Return the (x, y) coordinate for the center point of the cell that contains the specified text.  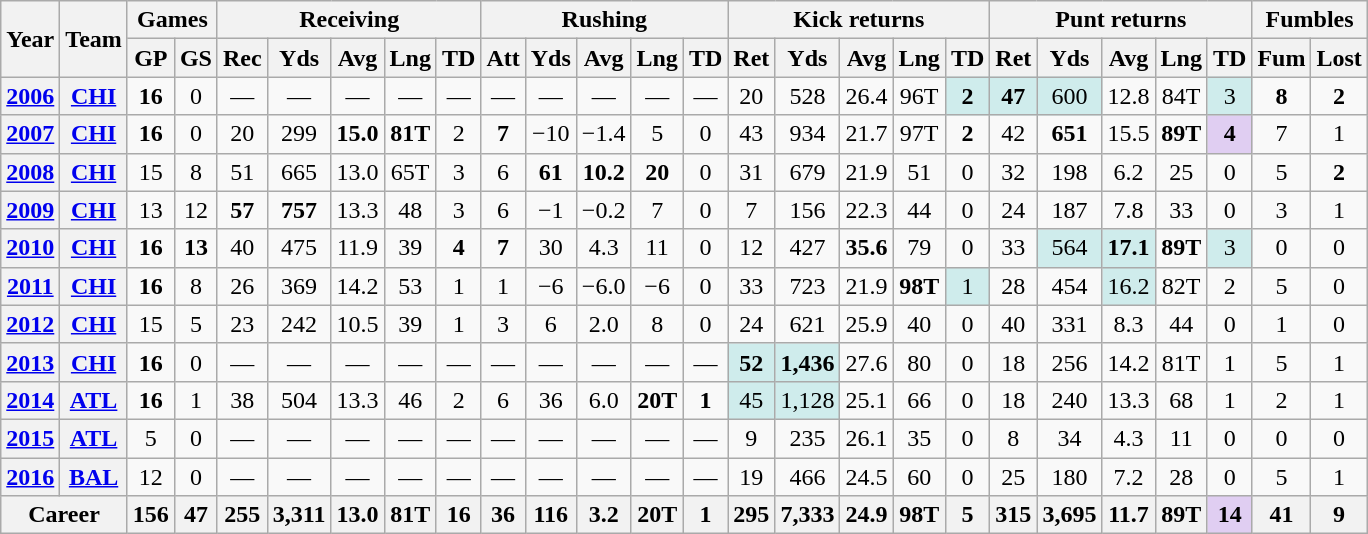
66 (919, 400)
600 (1070, 96)
427 (808, 248)
45 (752, 400)
52 (752, 362)
466 (808, 477)
Year (30, 39)
198 (1070, 172)
2012 (30, 324)
240 (1070, 400)
475 (299, 248)
46 (410, 400)
27.6 (866, 362)
934 (808, 134)
12.8 (1128, 96)
Att (503, 58)
369 (299, 286)
Career (64, 515)
2011 (30, 286)
−0.2 (604, 210)
10.2 (604, 172)
24.5 (866, 477)
34 (1070, 438)
22.3 (866, 210)
19 (752, 477)
14 (1229, 515)
2008 (30, 172)
7,333 (808, 515)
256 (1070, 362)
651 (1070, 134)
26 (242, 286)
2.0 (604, 324)
Kick returns (859, 20)
Punt returns (1121, 20)
GP (150, 58)
454 (1070, 286)
65T (410, 172)
−10 (550, 134)
Games (172, 20)
−6.0 (604, 286)
2009 (30, 210)
−1.4 (604, 134)
24.9 (866, 515)
30 (550, 248)
31 (752, 172)
48 (410, 210)
68 (1181, 400)
3,311 (299, 515)
35 (919, 438)
79 (919, 248)
Rec (242, 58)
757 (299, 210)
2013 (30, 362)
2015 (30, 438)
BAL (94, 477)
32 (1014, 172)
2014 (30, 400)
116 (550, 515)
80 (919, 362)
41 (1282, 515)
15.5 (1128, 134)
7.2 (1128, 477)
295 (752, 515)
Lost (1339, 58)
42 (1014, 134)
53 (410, 286)
15.0 (358, 134)
242 (299, 324)
8.3 (1128, 324)
331 (1070, 324)
180 (1070, 477)
23 (242, 324)
26.4 (866, 96)
43 (752, 134)
6.0 (604, 400)
3,695 (1070, 515)
2006 (30, 96)
Rushing (604, 20)
16.2 (1128, 286)
255 (242, 515)
2016 (30, 477)
187 (1070, 210)
235 (808, 438)
57 (242, 210)
1,436 (808, 362)
17.1 (1128, 248)
2007 (30, 134)
11.7 (1128, 515)
1,128 (808, 400)
60 (919, 477)
564 (1070, 248)
299 (299, 134)
528 (808, 96)
−1 (550, 210)
315 (1014, 515)
84T (1181, 96)
GS (196, 58)
7.8 (1128, 210)
Receiving (348, 20)
61 (550, 172)
11.9 (358, 248)
3.2 (604, 515)
35.6 (866, 248)
Fum (1282, 58)
Team (94, 39)
Fumbles (1310, 20)
6.2 (1128, 172)
679 (808, 172)
723 (808, 286)
82T (1181, 286)
97T (919, 134)
2010 (30, 248)
665 (299, 172)
26.1 (866, 438)
25.9 (866, 324)
621 (808, 324)
25.1 (866, 400)
21.7 (866, 134)
96T (919, 96)
10.5 (358, 324)
504 (299, 400)
38 (242, 400)
